Detect which cell encompasses the target text, then output its (x, y) center coordinate. 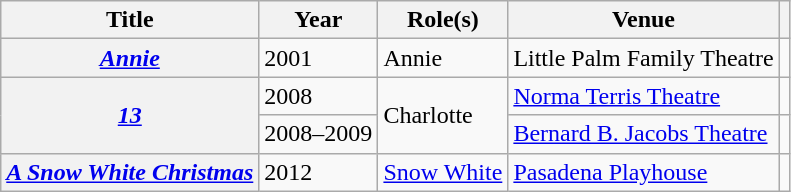
Title (130, 20)
2008–2009 (318, 134)
2001 (318, 58)
Pasadena Playhouse (644, 172)
Norma Terris Theatre (644, 96)
Bernard B. Jacobs Theatre (644, 134)
Role(s) (443, 20)
Year (318, 20)
A Snow White Christmas (130, 172)
Venue (644, 20)
Little Palm Family Theatre (644, 58)
13 (130, 115)
Snow White (443, 172)
2008 (318, 96)
Charlotte (443, 115)
2012 (318, 172)
